For the text-containing cell, return its midpoint in [x, y] coordinate format. 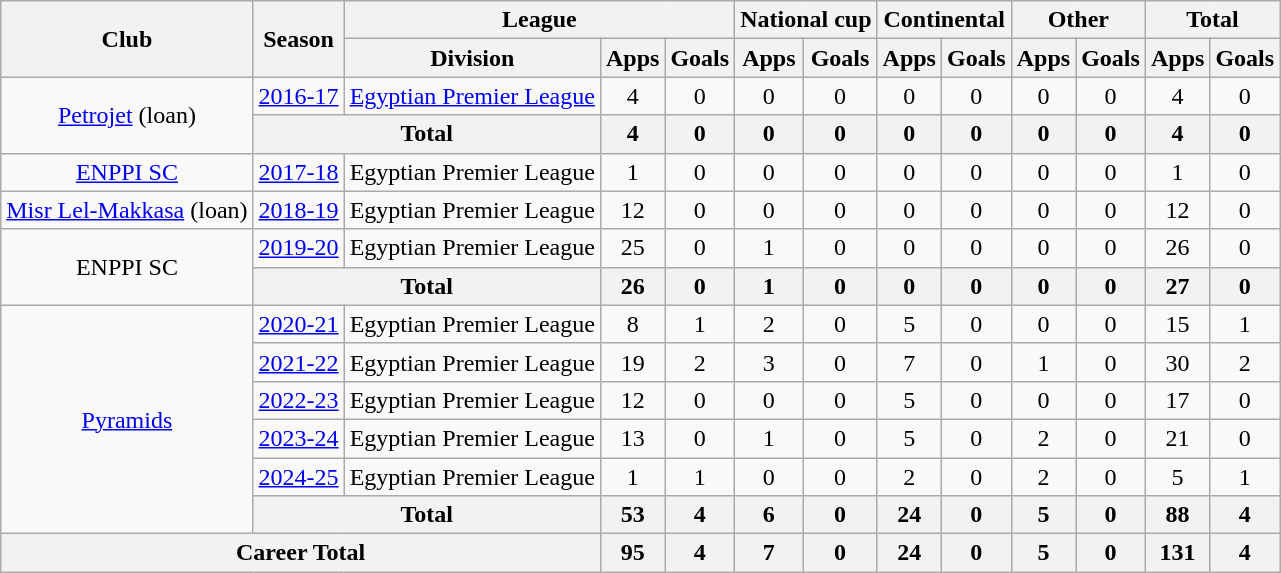
2024-25 [298, 477]
Career Total [301, 553]
2019-20 [298, 248]
131 [1177, 553]
2016-17 [298, 96]
95 [632, 553]
53 [632, 515]
2023-24 [298, 438]
National cup [806, 20]
19 [632, 362]
Season [298, 39]
League [539, 20]
8 [632, 324]
17 [1177, 400]
13 [632, 438]
Pyramids [127, 419]
2022-23 [298, 400]
Misr Lel-Makkasa (loan) [127, 210]
Petrojet (loan) [127, 115]
2020-21 [298, 324]
3 [769, 362]
21 [1177, 438]
Continental [944, 20]
Other [1078, 20]
15 [1177, 324]
30 [1177, 362]
2021-22 [298, 362]
27 [1177, 286]
Division [472, 58]
2017-18 [298, 172]
2018-19 [298, 210]
25 [632, 248]
Club [127, 39]
88 [1177, 515]
6 [769, 515]
